For the text-containing cell, return its midpoint in (X, Y) coordinate format. 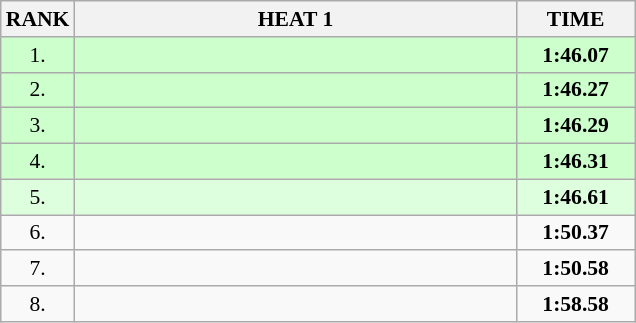
4. (38, 162)
HEAT 1 (295, 19)
7. (38, 269)
1. (38, 55)
8. (38, 304)
3. (38, 126)
5. (38, 197)
1:46.61 (576, 197)
1:46.07 (576, 55)
1:46.27 (576, 90)
1:58.58 (576, 304)
RANK (38, 19)
1:50.37 (576, 233)
6. (38, 233)
1:46.31 (576, 162)
1:46.29 (576, 126)
TIME (576, 19)
1:50.58 (576, 269)
2. (38, 90)
